Output the (X, Y) coordinate of the center of the cell containing the given text.  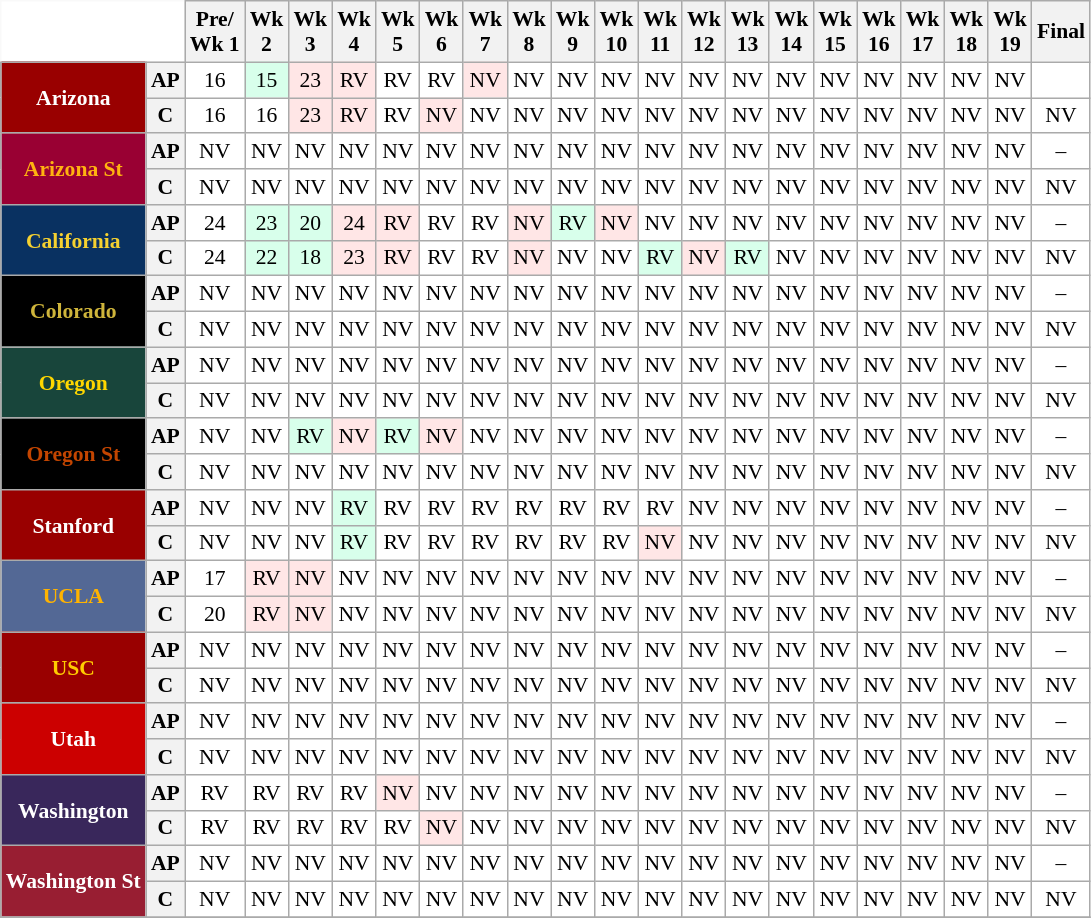
22 (267, 258)
Wk17 (923, 32)
Oregon St (74, 454)
Wk15 (835, 32)
Wk16 (879, 32)
Wk11 (660, 32)
Washington St (74, 882)
Washington (74, 810)
Stanford (74, 526)
Wk3 (310, 32)
Pre/Wk 1 (215, 32)
Wk7 (485, 32)
15 (267, 80)
Wk18 (966, 32)
Wk6 (442, 32)
17 (215, 579)
UCLA (74, 596)
Wk14 (791, 32)
Arizona St (74, 170)
Oregon (74, 382)
Wk9 (573, 32)
California (74, 240)
Final (1061, 32)
Wk2 (267, 32)
Wk12 (704, 32)
Wk13 (748, 32)
Wk19 (1010, 32)
Wk4 (354, 32)
USC (74, 668)
18 (310, 258)
Wk5 (398, 32)
Colorado (74, 312)
Arizona (74, 98)
Wk8 (529, 32)
Utah (74, 740)
Wk10 (617, 32)
